For the text-containing cell, return its midpoint in [x, y] coordinate format. 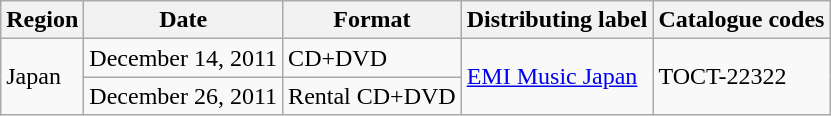
EMI Music Japan [557, 77]
Rental CD+DVD [372, 96]
Catalogue codes [742, 20]
TOCT-22322 [742, 77]
Date [184, 20]
CD+DVD [372, 58]
Japan [42, 77]
Region [42, 20]
Distributing label [557, 20]
Format [372, 20]
December 14, 2011 [184, 58]
December 26, 2011 [184, 96]
